Determine the (X, Y) coordinate at the center of the cell enclosing the given text.  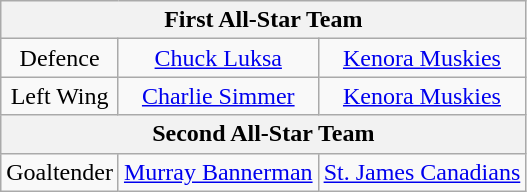
Murray Bannerman (218, 172)
Left Wing (60, 96)
Charlie Simmer (218, 96)
Defence (60, 58)
St. James Canadians (422, 172)
Goaltender (60, 172)
Second All-Star Team (264, 134)
Chuck Luksa (218, 58)
First All-Star Team (264, 20)
